Identify which cell holds the provided text, then report its [x, y] central coordinate. 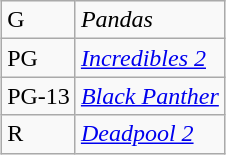
PG [39, 58]
G [39, 20]
PG-13 [39, 96]
Pandas [150, 20]
Deadpool 2 [150, 134]
Black Panther [150, 96]
Incredibles 2 [150, 58]
R [39, 134]
